From the cell containing the given text, extract its center point as (x, y) coordinate. 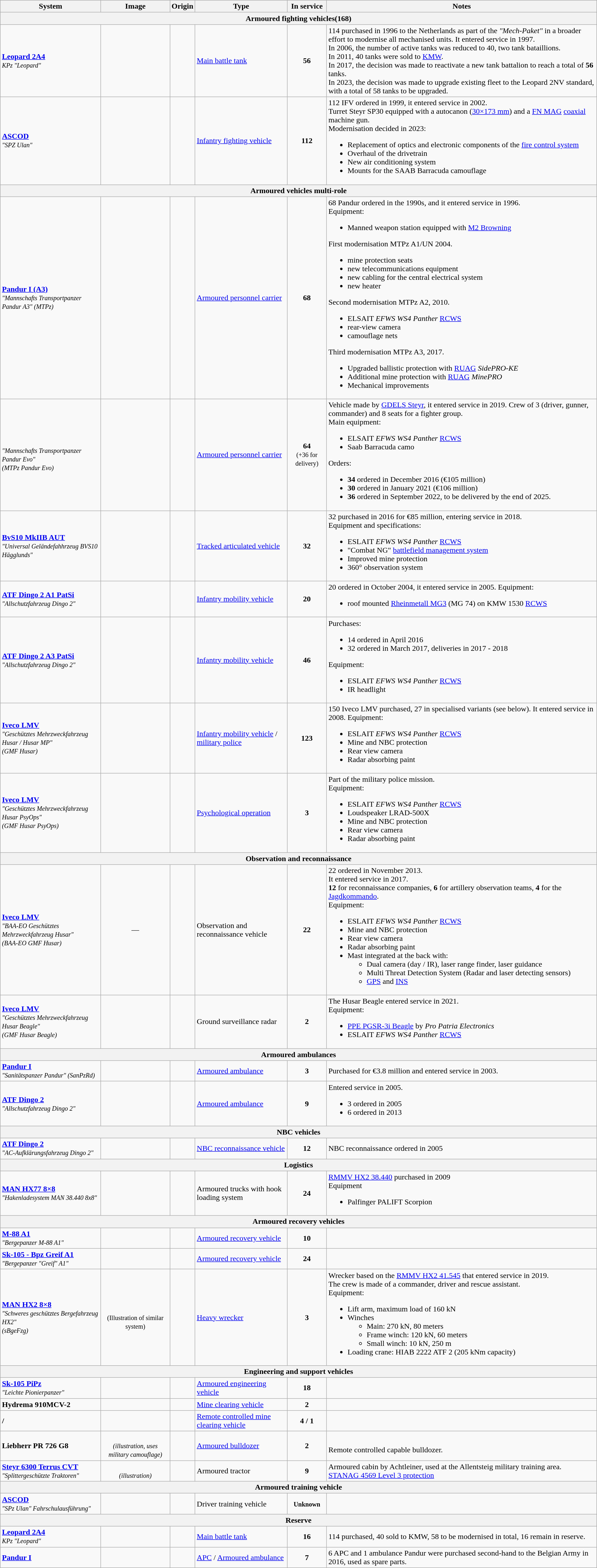
112 (307, 141)
(illustration) (135, 1471)
68 (307, 298)
Image (135, 6)
ATF Dingo 2 A1 PatSi"Allschutzfahrzeug Dingo 2" (50, 599)
Armoured tractor (241, 1471)
16 (307, 1537)
Hydrema 910MCV-2 (50, 1405)
Sk-105 PiPz"Leichte Pionierpanzer" (50, 1388)
(Illustration of similar system) (135, 1317)
Unknown (307, 1504)
Type (241, 6)
Steyr 6300 Terrus CVT"Splittergeschützte Traktoren" (50, 1471)
10 (307, 1238)
Reserve (298, 1520)
The Husar Beagle entered service in 2021.Equipment:PPE PGSR-3i Beagle by Pro Patria ElectronicsESLAIT EFWS WS4 Panther RCWS (462, 1022)
56 (307, 61)
Heavy wrecker (241, 1317)
ATF Dingo 2"AC-Aufklärungsfahrzeug Dingo 2" (50, 1149)
Psychological operation (241, 813)
NBC reconnaissance ordered in 2005 (462, 1149)
In service (307, 6)
Driver training vehicle (241, 1504)
"Mannschafts Transportpanzer Pandur Evo"(MTPz Pandur Evo) (50, 455)
ATF Dingo 2"Allschutzfahrzeug Dingo 2" (50, 1104)
Infantry mobility vehicle /military police (241, 738)
Observation and reconnaissance vehicle (241, 930)
Mine clearing vehicle (241, 1405)
Armoured vehicles multi-role (298, 191)
ATF Dingo 2 A3 PatSi"Allschutzfahrzeug Dingo 2" (50, 660)
Pandur I"Sanitätspanzer Pandur" (SanPzRd) (50, 1071)
Infantry fighting vehicle (241, 141)
Armoured fighting vehicles(168) (298, 18)
22 (307, 930)
MAN HX2 8×8"Schweres geschütztes Bergefahrzeug HX2"(sBgeFzg) (50, 1317)
Armoured ambulances (298, 1055)
MAN HX77 8×8"Hakenladesystem MAN 38.440 8x8" (50, 1193)
/ (50, 1421)
M-88 A1"Bergepanzer M-88 A1" (50, 1238)
Observation and reconnaissance (298, 858)
Tracked articulated vehicle (241, 546)
Armoured cabin by Achtleiner, used at the Allentsteig military training area.STANAG 4569 Level 3 protection (462, 1471)
20 ordered in October 2004, it entered service in 2005. Equipment:roof mounted Rheinmetall MG3 (MG 74) on KMW 1530 RCWS (462, 599)
Sk-105 - Bpz Greif A1"Bergepanzer "Greif" A1" (50, 1259)
6 APC and 1 ambulance Pandur were purchased second-hand to the Belgian Army in 2016, used as spare parts. (462, 1557)
Purchases:14 ordered in April 201632 ordered in March 2017, deliveries in 2017 - 2018Equipment:ESLAIT EFWS WS4 Panther RCWSIR headlight (462, 660)
7 (307, 1557)
114 purchased, 40 sold to KMW, 58 to be modernised in total, 16 remain in reserve. (462, 1537)
Iveco LMV"Geschütztes Mehrzweckfahrzeug Husar PsyOps"(GMF Husar PsyOps) (50, 813)
Engineering and support vehicles (298, 1371)
— (135, 930)
46 (307, 660)
NBC reconnaissance vehicle (241, 1149)
Iveco LMV"BAA-EO Geschütztes Mehrzweckfahrzeug Husar"(BAA-EO GMF Husar) (50, 930)
Liebherr PR 726 G8 (50, 1446)
20 (307, 599)
Iveco LMV"Geschütztes Mehrzweckfahrzeug Husar / Husar MP"(GMF Husar) (50, 738)
Armoured recovery vehicles (298, 1222)
123 (307, 738)
Ground surveillance radar (241, 1022)
64(+36 for delivery) (307, 455)
System (50, 6)
Iveco LMV"Geschütztes Mehrzweckfahrzeug Husar Beagle"(GMF Husar Beagle) (50, 1022)
Armoured training vehicle (298, 1487)
18 (307, 1388)
BvS10 MkIIB AUT"Universal Geländefahhrzeug BVS10 Hägglunds" (50, 546)
Armoured engineering vehicle (241, 1388)
Origin (182, 6)
Pandur I (A3)"Mannschafts Transportpanzer Pandur A3" (MTPz) (50, 298)
Remote controlled mine clearing vehicle (241, 1421)
RMMV HX2 38.440 purchased in 2009EquipmentPalfinger PALIFT Scorpion (462, 1193)
Purchased for €3.8 million and entered service in 2003. (462, 1071)
Remote controlled capable bulldozer. (462, 1446)
Pandur I (50, 1557)
Armoured trucks with hook loading system (241, 1193)
Notes (462, 6)
32 (307, 546)
12 (307, 1149)
4 / 1 (307, 1421)
ASCOD"SPZ Ulan" (50, 141)
NBC vehicles (298, 1132)
ASCOD"SPz Ulan" Fahrschulausführung" (50, 1504)
Entered service in 2005.3 ordered in 20056 ordered in 2013 (462, 1104)
Armoured bulldozer (241, 1446)
(illustration, uses military camouflage) (135, 1446)
APC / Armoured ambulance (241, 1557)
Logistics (298, 1165)
